Detect which cell encompasses the target text, then output its (x, y) center coordinate. 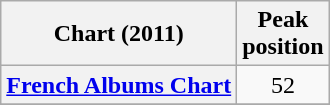
Peakposition (283, 34)
French Albums Chart (119, 85)
52 (283, 85)
Chart (2011) (119, 34)
